Find where the given text appears and provide that cell's center as [X, Y] coordinate. 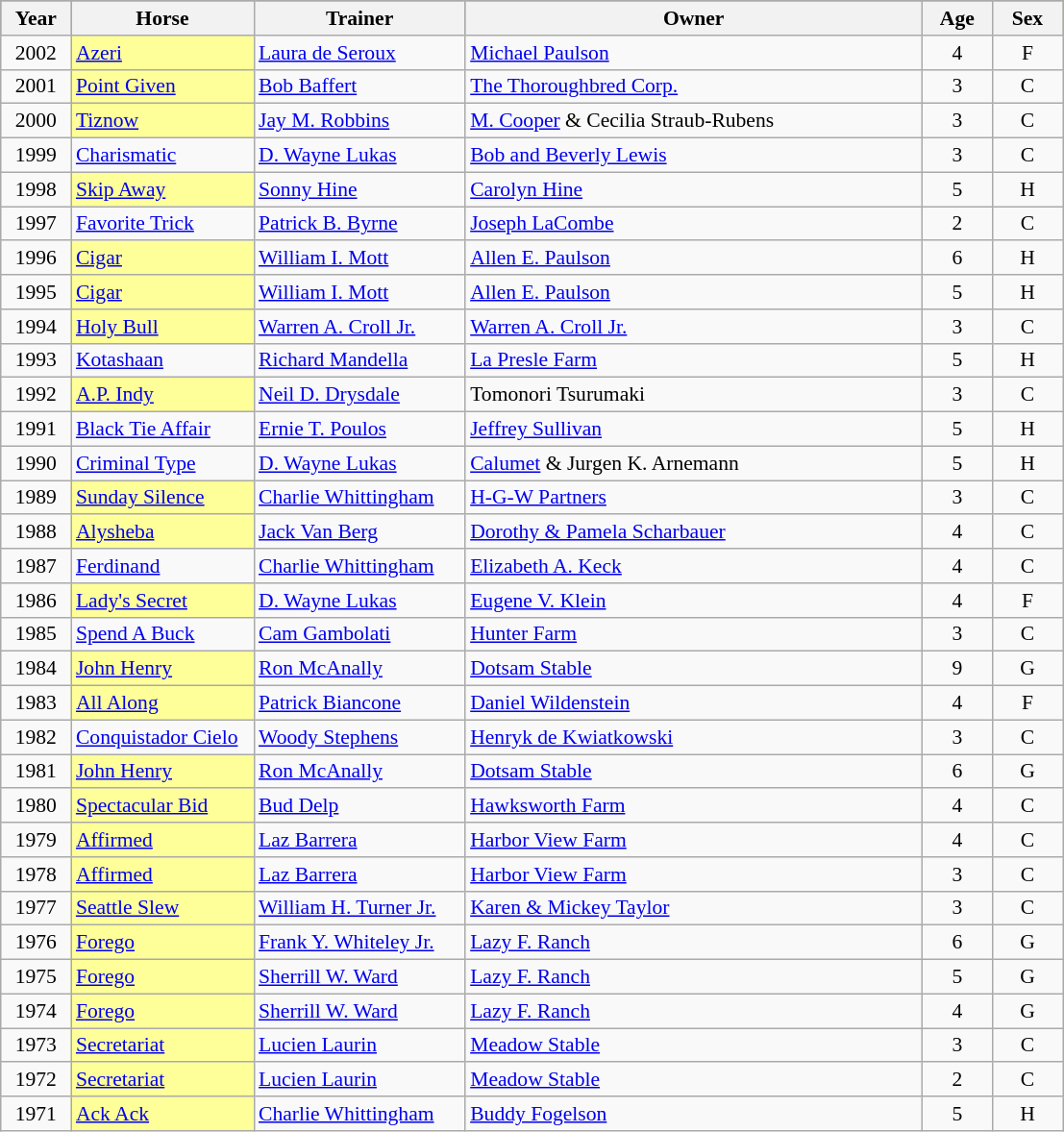
Azeri [162, 53]
1983 [37, 703]
Holy Bull [162, 327]
Calumet & Jurgen K. Arnemann [694, 463]
1999 [37, 156]
1984 [37, 669]
Cam Gambolati [359, 634]
Point Given [162, 86]
1975 [37, 977]
1980 [37, 806]
1981 [37, 772]
The Thoroughbred Corp. [694, 86]
Richard Mandella [359, 360]
Laura de Seroux [359, 53]
Charismatic [162, 156]
1973 [37, 1046]
2001 [37, 86]
Ack Ack [162, 1114]
Seattle Slew [162, 908]
Skip Away [162, 189]
Patrick Biancone [359, 703]
1991 [37, 430]
1986 [37, 601]
Daniel Wildenstein [694, 703]
Patrick B. Byrne [359, 224]
Spectacular Bid [162, 806]
Neil D. Drysdale [359, 395]
1990 [37, 463]
Dorothy & Pamela Scharbauer [694, 532]
La Presle Farm [694, 360]
1998 [37, 189]
1997 [37, 224]
1992 [37, 395]
Tiznow [162, 121]
Black Tie Affair [162, 430]
1979 [37, 840]
1987 [37, 566]
1982 [37, 737]
Alysheba [162, 532]
1972 [37, 1080]
Jeffrey Sullivan [694, 430]
Jack Van Berg [359, 532]
1995 [37, 292]
Criminal Type [162, 463]
Tomonori Tsurumaki [694, 395]
Jay M. Robbins [359, 121]
Ernie T. Poulos [359, 430]
H-G-W Partners [694, 498]
1971 [37, 1114]
Hunter Farm [694, 634]
9 [957, 669]
Kotashaan [162, 360]
1974 [37, 1011]
1994 [37, 327]
Sonny Hine [359, 189]
Sex [1027, 18]
Trainer [359, 18]
Carolyn Hine [694, 189]
Bud Delp [359, 806]
Lady's Secret [162, 601]
Year [37, 18]
Michael Paulson [694, 53]
Owner [694, 18]
2002 [37, 53]
2000 [37, 121]
Favorite Trick [162, 224]
1996 [37, 258]
Sunday Silence [162, 498]
Buddy Fogelson [694, 1114]
1989 [37, 498]
1988 [37, 532]
Bob Baffert [359, 86]
William H. Turner Jr. [359, 908]
A.P. Indy [162, 395]
Elizabeth A. Keck [694, 566]
Eugene V. Klein [694, 601]
Karen & Mickey Taylor [694, 908]
Henryk de Kwiatkowski [694, 737]
M. Cooper & Cecilia Straub-Rubens [694, 121]
All Along [162, 703]
1985 [37, 634]
Hawksworth Farm [694, 806]
Ferdinand [162, 566]
Age [957, 18]
Woody Stephens [359, 737]
Spend A Buck [162, 634]
Joseph LaCombe [694, 224]
Conquistador Cielo [162, 737]
Frank Y. Whiteley Jr. [359, 943]
1993 [37, 360]
Horse [162, 18]
Bob and Beverly Lewis [694, 156]
1977 [37, 908]
1978 [37, 874]
1976 [37, 943]
